Find where the given text appears and provide that cell's center as (x, y) coordinate. 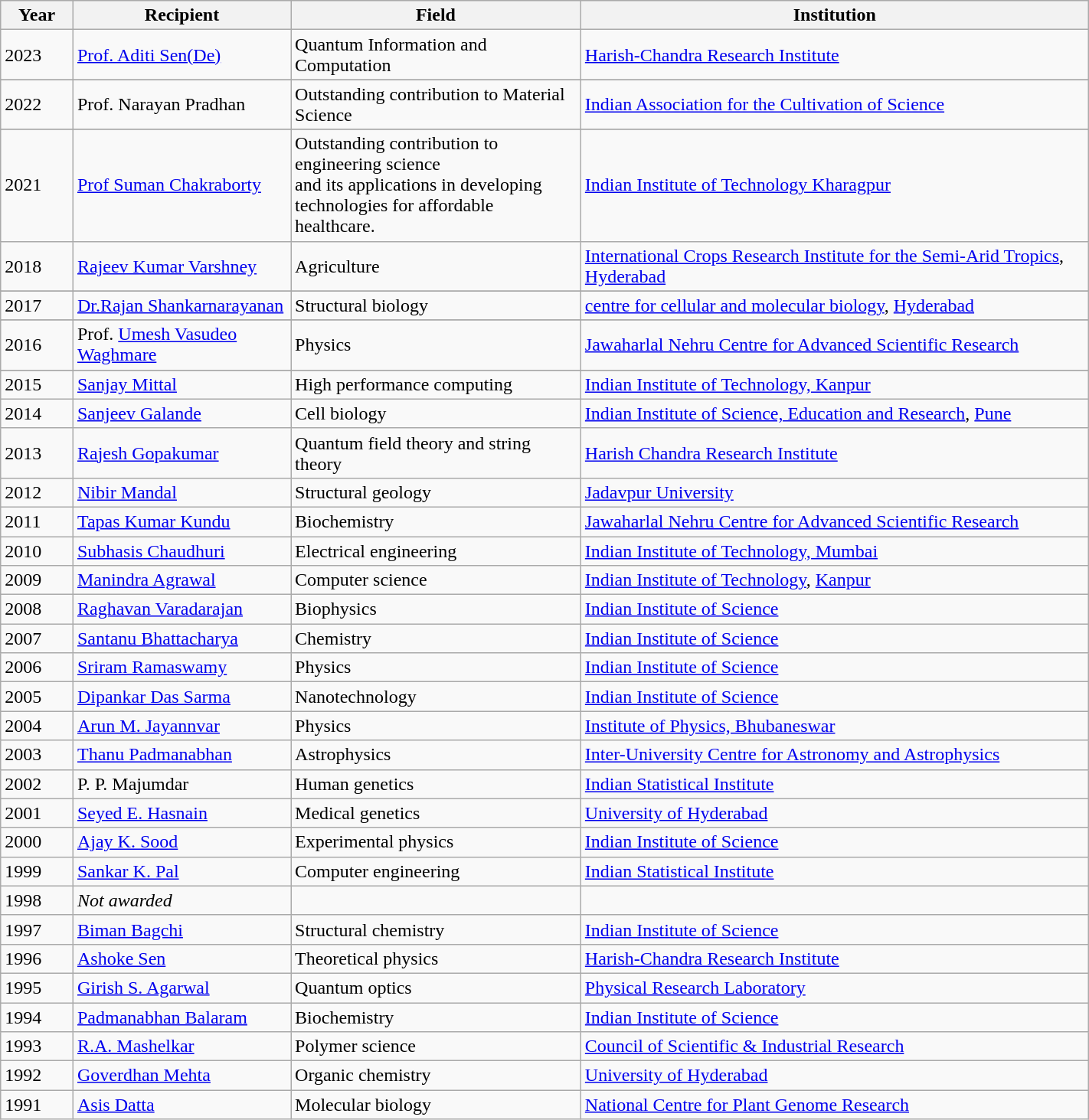
Padmanabhan Balaram (181, 1017)
Sanjeev Galande (181, 413)
Prof. Umesh Vasudeo Waghmare (181, 344)
1992 (37, 1076)
Raghavan Varadarajan (181, 609)
2009 (37, 580)
National Centre for Plant Genome Research (835, 1105)
Molecular biology (437, 1105)
2004 (37, 726)
1996 (37, 958)
2016 (37, 344)
Goverdhan Mehta (181, 1076)
Harish Chandra Research Institute (835, 453)
Institution (835, 15)
Nanotechnology (437, 697)
Indian Institute of Technology Kharagpur (835, 185)
Year (37, 15)
Ashoke Sen (181, 958)
2008 (37, 609)
Agriculture (437, 266)
Subhasis Chaudhuri (181, 550)
centre for cellular and molecular biology, Hyderabad (835, 305)
2013 (37, 453)
2012 (37, 492)
Field (437, 15)
Indian Institute of Technology, Mumbai (835, 550)
Computer engineering (437, 871)
Indian Association for the Cultivation of Science (835, 104)
Polymer science (437, 1047)
Santanu Bhattacharya (181, 638)
1994 (37, 1017)
Tapas Kumar Kundu (181, 521)
Recipient (181, 15)
Organic chemistry (437, 1076)
Prof. Aditi Sen(De) (181, 55)
Indian Institute of Science, Education and Research, Pune (835, 413)
Biophysics (437, 609)
Astrophysics (437, 755)
High performance computing (437, 384)
Experimental physics (437, 842)
1997 (37, 929)
2014 (37, 413)
Institute of Physics, Bhubaneswar (835, 726)
Outstanding contribution to Material Science (437, 104)
1995 (37, 988)
1998 (37, 900)
Ajay K. Sood (181, 842)
Jadavpur University (835, 492)
Dr.Rajan Shankarnarayanan (181, 305)
P. P. Majumdar (181, 784)
2018 (37, 266)
2002 (37, 784)
Asis Datta (181, 1105)
2023 (37, 55)
Nibir Mandal (181, 492)
Manindra Agrawal (181, 580)
Medical genetics (437, 813)
Council of Scientific & Industrial Research (835, 1047)
2021 (37, 185)
Thanu Padmanabhan (181, 755)
Sanjay Mittal (181, 384)
Not awarded (181, 900)
Seyed E. Hasnain (181, 813)
2001 (37, 813)
Structural geology (437, 492)
Computer science (437, 580)
2005 (37, 697)
Theoretical physics (437, 958)
Outstanding contribution to engineering scienceand its applications in developing technologies for affordable healthcare. (437, 185)
Sankar K. Pal (181, 871)
Sriram Ramaswamy (181, 668)
Biman Bagchi (181, 929)
Prof Suman Chakraborty (181, 185)
2003 (37, 755)
2022 (37, 104)
R.A. Mashelkar (181, 1047)
Rajeev Kumar Varshney (181, 266)
Cell biology (437, 413)
2017 (37, 305)
Quantum Information and Computation (437, 55)
Arun M. Jayannvar (181, 726)
Chemistry (437, 638)
Structural biology (437, 305)
Girish S. Agarwal (181, 988)
Inter-University Centre for Astronomy and Astrophysics (835, 755)
2010 (37, 550)
Rajesh Gopakumar (181, 453)
1999 (37, 871)
Quantum field theory and string theory (437, 453)
2000 (37, 842)
Prof. Narayan Pradhan (181, 104)
Dipankar Das Sarma (181, 697)
Physical Research Laboratory (835, 988)
Structural chemistry (437, 929)
Quantum optics (437, 988)
2006 (37, 668)
1993 (37, 1047)
1991 (37, 1105)
Electrical engineering (437, 550)
Human genetics (437, 784)
2007 (37, 638)
International Crops Research Institute for the Semi-Arid Tropics, Hyderabad (835, 266)
2015 (37, 384)
2011 (37, 521)
